Locate the cell with the specified text and output its [x, y] center coordinate. 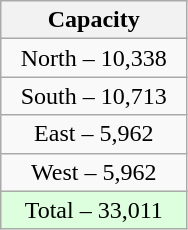
East – 5,962 [94, 134]
West – 5,962 [94, 172]
Capacity [94, 20]
North – 10,338 [94, 58]
Total – 33,011 [94, 210]
South – 10,713 [94, 96]
